Scan for the cell matching the given text and deliver its (x, y) coordinate at center. 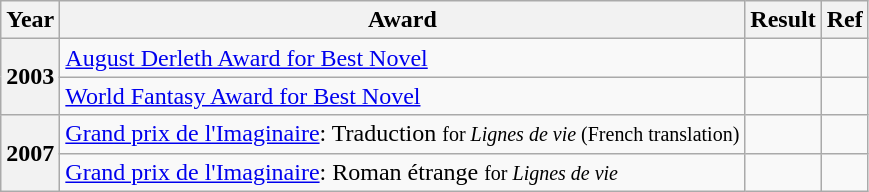
Grand prix de l'Imaginaire: Roman étrange for Lignes de vie (402, 172)
Result (783, 20)
World Fantasy Award for Best Novel (402, 96)
2003 (30, 77)
2007 (30, 153)
Ref (844, 20)
Year (30, 20)
Award (402, 20)
August Derleth Award for Best Novel (402, 58)
Grand prix de l'Imaginaire: Traduction for Lignes de vie (French translation) (402, 134)
